Output the [X, Y] coordinate of the center of the cell containing the given text.  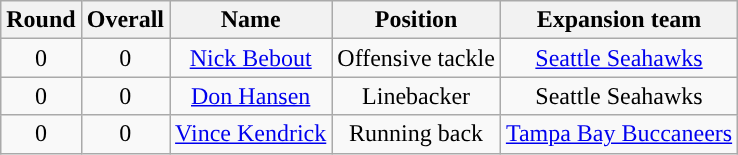
Tampa Bay Buccaneers [618, 134]
Don Hansen [251, 96]
Linebacker [416, 96]
Name [251, 20]
Overall [125, 20]
Offensive tackle [416, 58]
Running back [416, 134]
Round [41, 20]
Vince Kendrick [251, 134]
Nick Bebout [251, 58]
Position [416, 20]
Expansion team [618, 20]
